Detect which cell encompasses the target text, then output its [x, y] center coordinate. 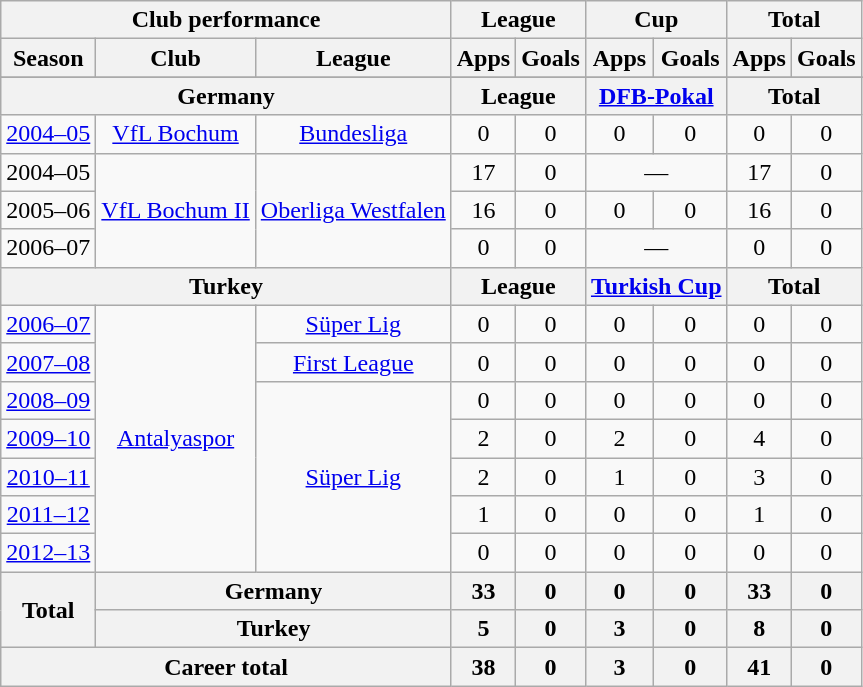
DFB-Pokal [656, 96]
38 [483, 667]
Club [176, 58]
Oberliga Westfalen [353, 210]
Turkish Cup [656, 286]
2005–06 [48, 210]
VfL Bochum II [176, 210]
First League [353, 362]
2009–10 [48, 438]
Career total [226, 667]
Season [48, 58]
Club performance [226, 20]
2012–13 [48, 553]
2011–12 [48, 515]
Antalyaspor [176, 438]
2007–08 [48, 362]
2008–09 [48, 400]
8 [759, 629]
Cup [656, 20]
VfL Bochum [176, 134]
Bundesliga [353, 134]
2010–11 [48, 477]
5 [483, 629]
41 [759, 667]
4 [759, 438]
